Capture the cell that displays the provided text and extract its [x, y] central coordinate. 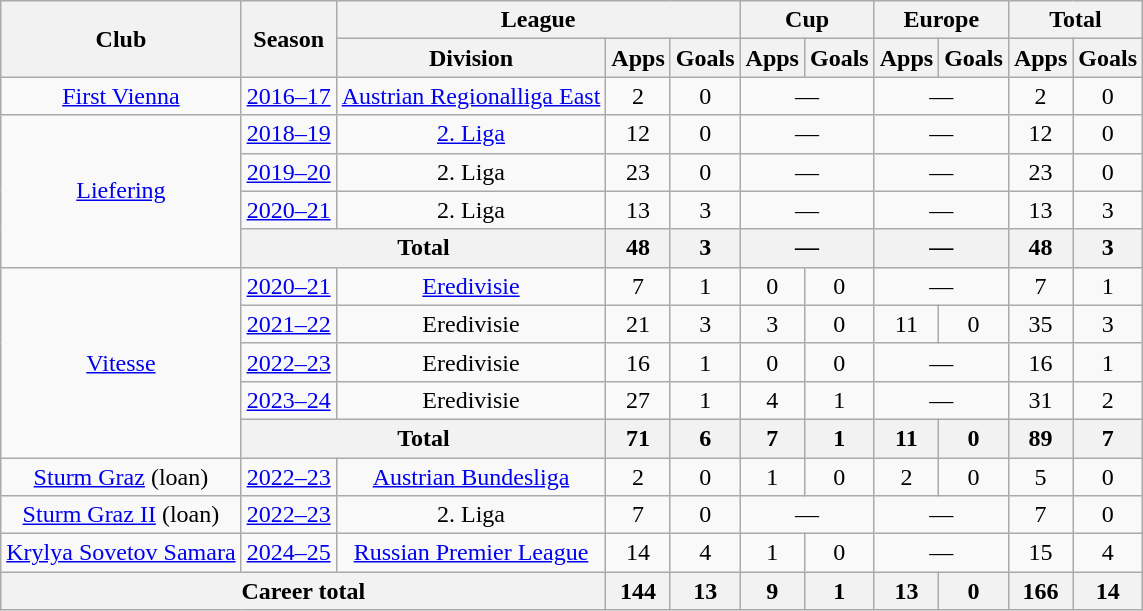
Austrian Regionalliga East [471, 96]
9 [772, 591]
Europe [941, 20]
First Vienna [121, 96]
Austrian Bundesliga [471, 477]
League [538, 20]
2024–25 [288, 553]
27 [638, 400]
144 [638, 591]
71 [638, 438]
2019–20 [288, 172]
Division [471, 58]
2018–19 [288, 134]
31 [1040, 400]
Liefering [121, 191]
21 [638, 324]
Season [288, 39]
6 [705, 438]
2023–24 [288, 400]
Sturm Graz II (loan) [121, 515]
15 [1040, 553]
89 [1040, 438]
2016–17 [288, 96]
Career total [304, 591]
2021–22 [288, 324]
Russian Premier League [471, 553]
Krylya Sovetov Samara [121, 553]
Club [121, 39]
Vitesse [121, 362]
35 [1040, 324]
Sturm Graz (loan) [121, 477]
5 [1040, 477]
Cup [807, 20]
166 [1040, 591]
